Return [X, Y] of the center of cell containing provided text 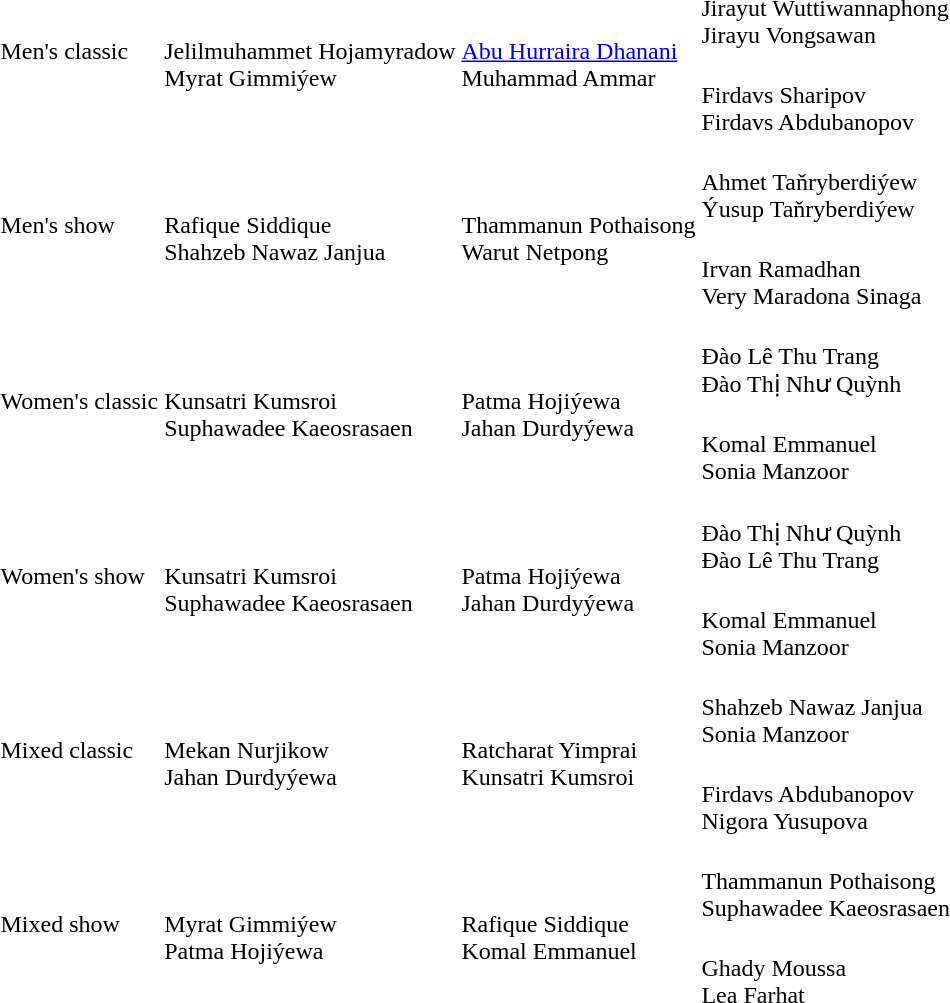
Mekan NurjikowJahan Durdyýewa [310, 750]
Thammanun PothaisongWarut Netpong [578, 226]
Rafique SiddiqueShahzeb Nawaz Janjua [310, 226]
Ratcharat YimpraiKunsatri Kumsroi [578, 750]
